For the text-containing cell, return its midpoint in [X, Y] coordinate format. 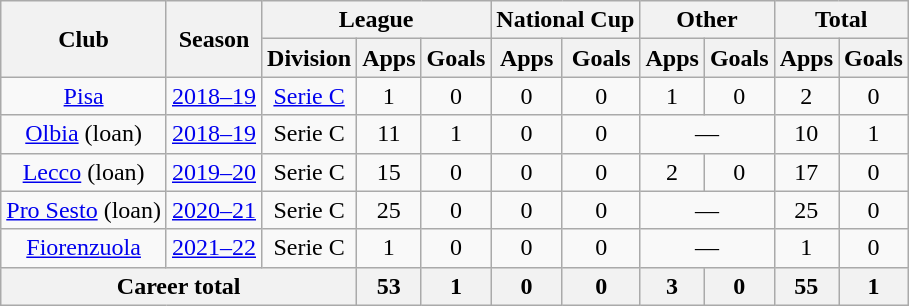
3 [672, 286]
National Cup [566, 20]
Club [84, 39]
2021–22 [214, 248]
2020–21 [214, 210]
Fiorenzuola [84, 248]
2019–20 [214, 172]
Other [707, 20]
Olbia (loan) [84, 134]
Pisa [84, 96]
Season [214, 39]
15 [389, 172]
League [376, 20]
11 [389, 134]
Career total [179, 286]
53 [389, 286]
Total [841, 20]
17 [806, 172]
Lecco (loan) [84, 172]
55 [806, 286]
Pro Sesto (loan) [84, 210]
Division [310, 58]
10 [806, 134]
